From the cell containing the given text, extract its center point as [X, Y] coordinate. 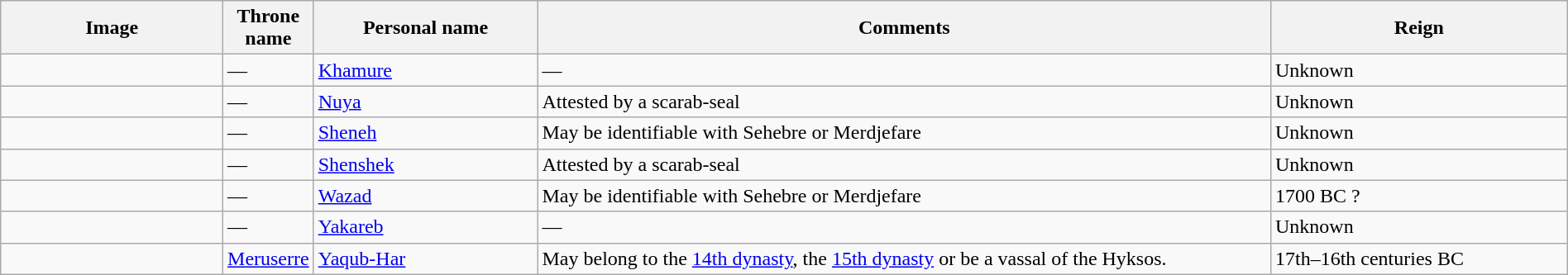
Nuya [425, 102]
1700 BC ? [1419, 196]
17th–16th centuries BC [1419, 258]
Shenshek [425, 164]
Reign [1419, 28]
Khamure [425, 70]
Sheneh [425, 133]
Meruserre [269, 258]
Throne name [269, 28]
Personal name [425, 28]
Image [112, 28]
Wazad [425, 196]
Comments [904, 28]
Yakareb [425, 227]
Yaqub-Har [425, 258]
May belong to the 14th dynasty, the 15th dynasty or be a vassal of the Hyksos. [904, 258]
